Identify which cell holds the provided text, then report its (X, Y) central coordinate. 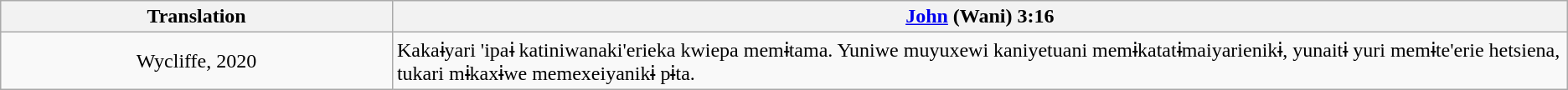
John (Wani) 3:16 (980, 17)
Wycliffe, 2020 (197, 61)
Translation (197, 17)
